Return the [X, Y] coordinate for the center point of the cell that contains the specified text.  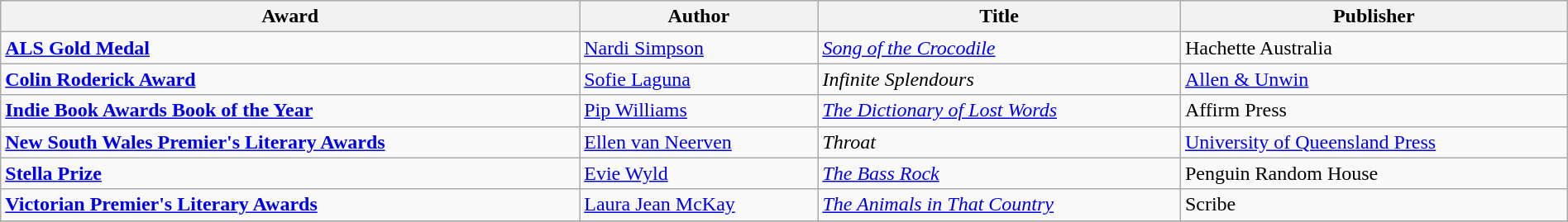
The Animals in That Country [999, 205]
Title [999, 17]
Penguin Random House [1374, 173]
Laura Jean McKay [699, 205]
Affirm Press [1374, 111]
Allen & Unwin [1374, 79]
Victorian Premier's Literary Awards [290, 205]
Publisher [1374, 17]
Author [699, 17]
New South Wales Premier's Literary Awards [290, 142]
University of Queensland Press [1374, 142]
Throat [999, 142]
Song of the Crocodile [999, 48]
Colin Roderick Award [290, 79]
The Bass Rock [999, 173]
Indie Book Awards Book of the Year [290, 111]
Stella Prize [290, 173]
Infinite Splendours [999, 79]
ALS Gold Medal [290, 48]
Nardi Simpson [699, 48]
Award [290, 17]
Ellen van Neerven [699, 142]
Sofie Laguna [699, 79]
Scribe [1374, 205]
Hachette Australia [1374, 48]
Pip Williams [699, 111]
The Dictionary of Lost Words [999, 111]
Evie Wyld [699, 173]
